Output the (X, Y) coordinate of the center of the cell containing the given text.  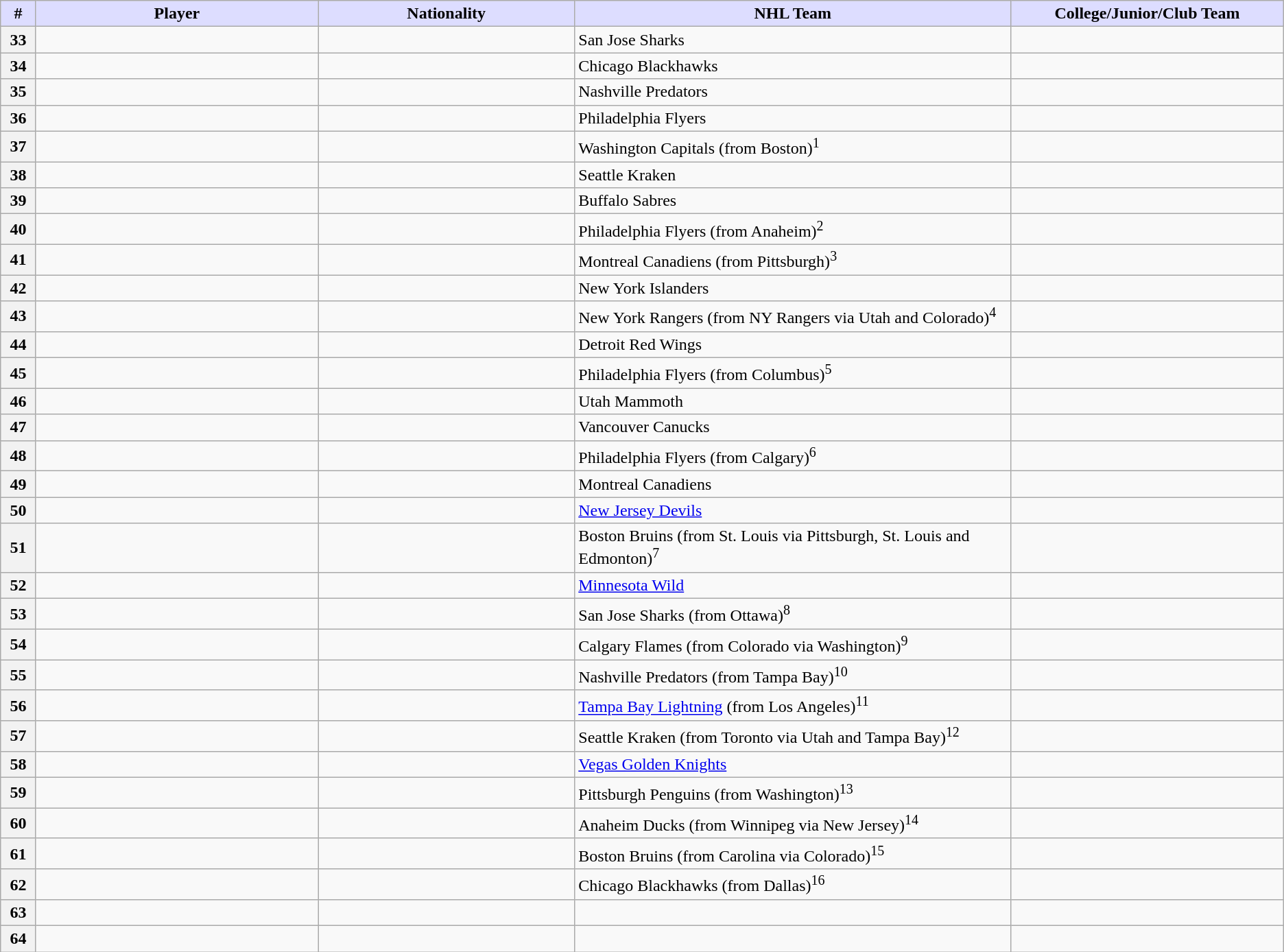
47 (18, 427)
60 (18, 823)
61 (18, 853)
NHL Team (793, 14)
Chicago Blackhawks (793, 66)
Philadelphia Flyers (from Columbus)5 (793, 373)
43 (18, 317)
San Jose Sharks (from Ottawa)8 (793, 615)
41 (18, 259)
Nashville Predators (from Tampa Bay)10 (793, 675)
Calgary Flames (from Colorado via Washington)9 (793, 645)
# (18, 14)
56 (18, 705)
35 (18, 92)
55 (18, 675)
50 (18, 510)
42 (18, 288)
53 (18, 615)
48 (18, 455)
40 (18, 229)
Philadelphia Flyers (from Anaheim)2 (793, 229)
San Jose Sharks (793, 40)
62 (18, 885)
58 (18, 764)
Montreal Canadiens (from Pittsburgh)3 (793, 259)
Philadelphia Flyers (793, 118)
33 (18, 40)
49 (18, 484)
Player (177, 14)
37 (18, 147)
Philadelphia Flyers (from Calgary)6 (793, 455)
Vegas Golden Knights (793, 764)
College/Junior/Club Team (1148, 14)
Vancouver Canucks (793, 427)
Nationality (447, 14)
Seattle Kraken (793, 175)
54 (18, 645)
New Jersey Devils (793, 510)
34 (18, 66)
Washington Capitals (from Boston)1 (793, 147)
Pittsburgh Penguins (from Washington)13 (793, 793)
Tampa Bay Lightning (from Los Angeles)11 (793, 705)
Seattle Kraken (from Toronto via Utah and Tampa Bay)12 (793, 737)
Boston Bruins (from Carolina via Colorado)15 (793, 853)
Boston Bruins (from St. Louis via Pittsburgh, St. Louis and Edmonton)7 (793, 548)
36 (18, 118)
64 (18, 939)
45 (18, 373)
52 (18, 585)
57 (18, 737)
46 (18, 401)
Chicago Blackhawks (from Dallas)16 (793, 885)
44 (18, 344)
Minnesota Wild (793, 585)
New York Islanders (793, 288)
Montreal Canadiens (793, 484)
59 (18, 793)
Utah Mammoth (793, 401)
Buffalo Sabres (793, 201)
51 (18, 548)
New York Rangers (from NY Rangers via Utah and Colorado)4 (793, 317)
63 (18, 913)
38 (18, 175)
39 (18, 201)
Detroit Red Wings (793, 344)
Nashville Predators (793, 92)
Anaheim Ducks (from Winnipeg via New Jersey)14 (793, 823)
